Return the (X, Y) coordinate for the center point of the cell that contains the specified text.  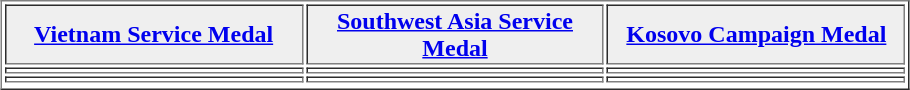
Vietnam Service Medal (153, 34)
Kosovo Campaign Medal (756, 34)
Southwest Asia Service Medal (455, 34)
